Scan for the cell matching the given text and deliver its [x, y] coordinate at center. 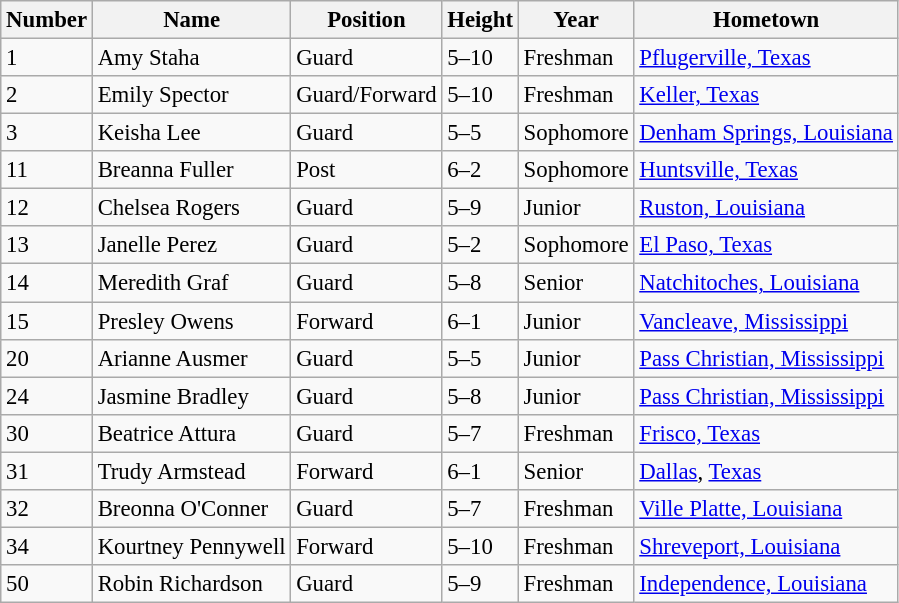
Ville Platte, Louisiana [766, 509]
Hometown [766, 20]
14 [47, 283]
Guard/Forward [366, 95]
Emily Spector [192, 95]
Keisha Lee [192, 133]
34 [47, 546]
3 [47, 133]
Keller, Texas [766, 95]
Ruston, Louisiana [766, 208]
12 [47, 208]
Breonna O'Conner [192, 509]
Huntsville, Texas [766, 170]
Kourtney Pennywell [192, 546]
Dallas, Texas [766, 471]
Amy Staha [192, 58]
Arianne Ausmer [192, 358]
El Paso, Texas [766, 245]
20 [47, 358]
2 [47, 95]
30 [47, 433]
Jasmine Bradley [192, 396]
Pflugerville, Texas [766, 58]
Natchitoches, Louisiana [766, 283]
Post [366, 170]
Shreveport, Louisiana [766, 546]
Independence, Louisiana [766, 584]
Year [576, 20]
Denham Springs, Louisiana [766, 133]
15 [47, 321]
Position [366, 20]
11 [47, 170]
6–2 [480, 170]
Height [480, 20]
Breanna Fuller [192, 170]
Number [47, 20]
Chelsea Rogers [192, 208]
32 [47, 509]
Presley Owens [192, 321]
Beatrice Attura [192, 433]
Name [192, 20]
13 [47, 245]
Frisco, Texas [766, 433]
Janelle Perez [192, 245]
31 [47, 471]
Meredith Graf [192, 283]
50 [47, 584]
24 [47, 396]
Robin Richardson [192, 584]
Trudy Armstead [192, 471]
1 [47, 58]
5–2 [480, 245]
Vancleave, Mississippi [766, 321]
